Return the (x, y) coordinate for the center point of the cell that contains the specified text.  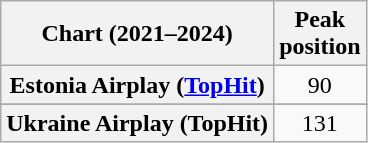
Chart (2021–2024) (138, 34)
131 (320, 123)
Estonia Airplay (TopHit) (138, 85)
90 (320, 85)
Ukraine Airplay (TopHit) (138, 123)
Peakposition (320, 34)
